Pinpoint the cell where the given text exists, returning its [x, y] midpoint coordinate. 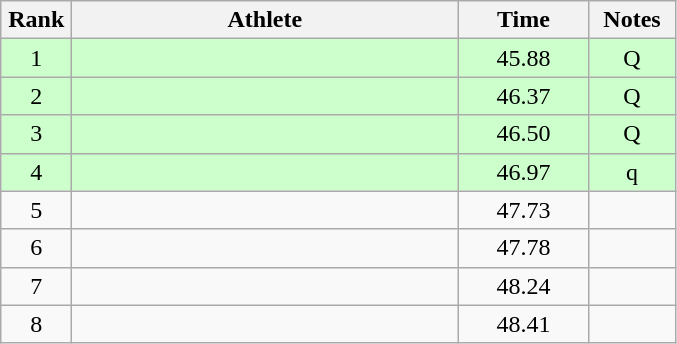
Time [524, 20]
3 [36, 134]
2 [36, 96]
Athlete [265, 20]
1 [36, 58]
48.24 [524, 286]
4 [36, 172]
Rank [36, 20]
Notes [632, 20]
5 [36, 210]
48.41 [524, 324]
46.97 [524, 172]
46.37 [524, 96]
q [632, 172]
45.88 [524, 58]
7 [36, 286]
8 [36, 324]
6 [36, 248]
46.50 [524, 134]
47.78 [524, 248]
47.73 [524, 210]
